Locate the cell with the specified text and output its (X, Y) center coordinate. 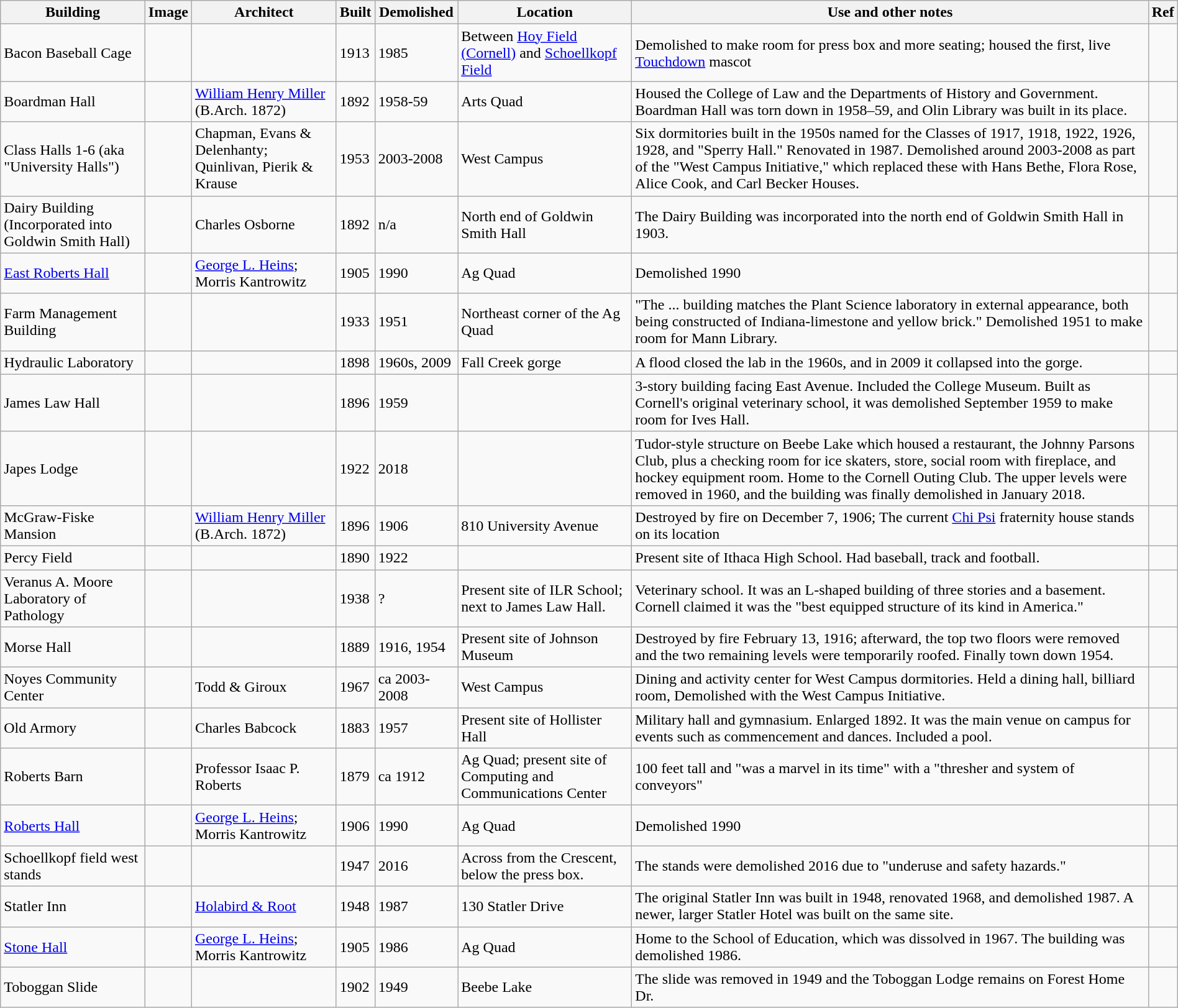
1889 (355, 648)
Percy Field (73, 557)
Ag Quad; present site of Computing and Communications Center (545, 777)
Todd & Giroux (263, 687)
Schoellkopf field west stands (73, 866)
North end of Goldwin Smith Hall (545, 224)
2018 (416, 469)
1953 (355, 159)
Boardman Hall (73, 102)
Present site of ILR School; next to James Law Hall. (545, 598)
Home to the School of Education, which was dissolved in 1967. The building was demolished 1986. (890, 947)
? (416, 598)
Ref (1163, 12)
1949 (416, 987)
Built (355, 12)
n/a (416, 224)
1985 (416, 53)
1987 (416, 906)
Charles Babcock (263, 728)
2016 (416, 866)
Noyes Community Center (73, 687)
Holabird & Root (263, 906)
1951 (416, 322)
1902 (355, 987)
Dining and activity center for West Campus dormitories. Held a dining hall, billiard room, Demolished with the West Campus Initiative. (890, 687)
1947 (355, 866)
Present site of Ithaca High School. Had baseball, track and football. (890, 557)
McGraw-Fiske Mansion (73, 526)
ca 2003-2008 (416, 687)
Roberts Hall (73, 825)
Roberts Barn (73, 777)
1898 (355, 362)
1957 (416, 728)
Dairy Building (Incorporated into Goldwin Smith Hall) (73, 224)
1890 (355, 557)
1933 (355, 322)
Charles Osborne (263, 224)
Veranus A. Moore Laboratory of Pathology (73, 598)
The Dairy Building was incorporated into the north end of Goldwin Smith Hall in 1903. (890, 224)
Location (545, 12)
Farm Management Building (73, 322)
1948 (355, 906)
Old Armory (73, 728)
Destroyed by fire on December 7, 1906; The current Chi Psi fraternity house stands on its location (890, 526)
Beebe Lake (545, 987)
Toboggan Slide (73, 987)
Between Hoy Field (Cornell) and Schoellkopf Field (545, 53)
1916, 1954 (416, 648)
1938 (355, 598)
1958-59 (416, 102)
Japes Lodge (73, 469)
Northeast corner of the Ag Quad (545, 322)
Demolished (416, 12)
1879 (355, 777)
Professor Isaac P. Roberts (263, 777)
East Roberts Hall (73, 273)
ca 1912 (416, 777)
100 feet tall and "was a marvel in its time" with a "thresher and system of conveyors" (890, 777)
The original Statler Inn was built in 1948, renovated 1968, and demolished 1987. A newer, larger Statler Hotel was built on the same site. (890, 906)
1959 (416, 403)
Chapman, Evans & Delenhanty; Quinlivan, Pierik & Krause (263, 159)
James Law Hall (73, 403)
Architect (263, 12)
Statler Inn (73, 906)
2003-2008 (416, 159)
1960s, 2009 (416, 362)
Hydraulic Laboratory (73, 362)
The stands were demolished 2016 due to "underuse and safety hazards." (890, 866)
1913 (355, 53)
Class Halls 1-6 (aka "University Halls") (73, 159)
1883 (355, 728)
1967 (355, 687)
Present site of Hollister Hall (545, 728)
1986 (416, 947)
130 Statler Drive (545, 906)
Building (73, 12)
The slide was removed in 1949 and the Toboggan Lodge remains on Forest Home Dr. (890, 987)
A flood closed the lab in the 1960s, and in 2009 it collapsed into the gorge. (890, 362)
Arts Quad (545, 102)
Demolished to make room for press box and more seating; housed the first, live Touchdown mascot (890, 53)
Fall Creek gorge (545, 362)
Military hall and gymnasium. Enlarged 1892. It was the main venue on campus for events such as commencement and dances. Included a pool. (890, 728)
810 University Avenue (545, 526)
Use and other notes (890, 12)
Stone Hall (73, 947)
Bacon Baseball Cage (73, 53)
Morse Hall (73, 648)
Present site of Johnson Museum (545, 648)
Across from the Crescent, below the press box. (545, 866)
Image (168, 12)
